Find where the given text appears and provide that cell's center as (X, Y) coordinate. 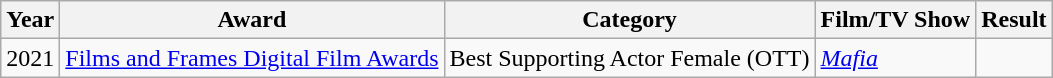
Films and Frames Digital Film Awards (252, 58)
Result (1014, 20)
Category (630, 20)
Year (30, 20)
Award (252, 20)
Best Supporting Actor Female (OTT) (630, 58)
Film/TV Show (896, 20)
Mafia (896, 58)
2021 (30, 58)
